Locate the cell with the specified text and output its (x, y) center coordinate. 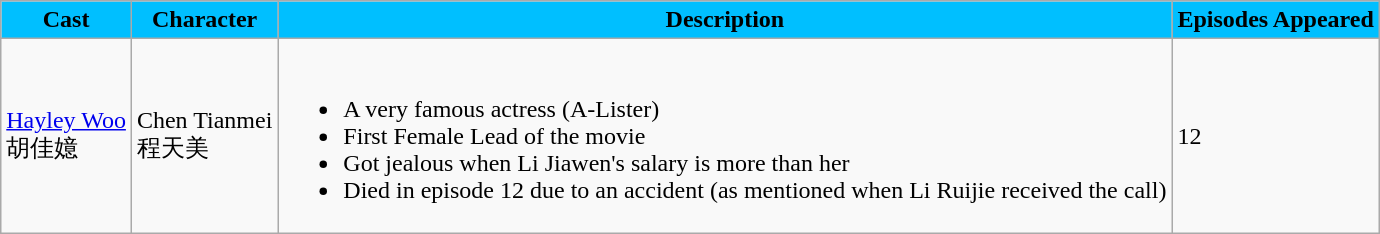
Hayley Woo 胡佳嬑 (66, 136)
Description (725, 20)
Episodes Appeared (1276, 20)
Character (204, 20)
Cast (66, 20)
12 (1276, 136)
Chen Tianmei 程天美 (204, 136)
